Output the [x, y] coordinate of the center of the cell containing the given text.  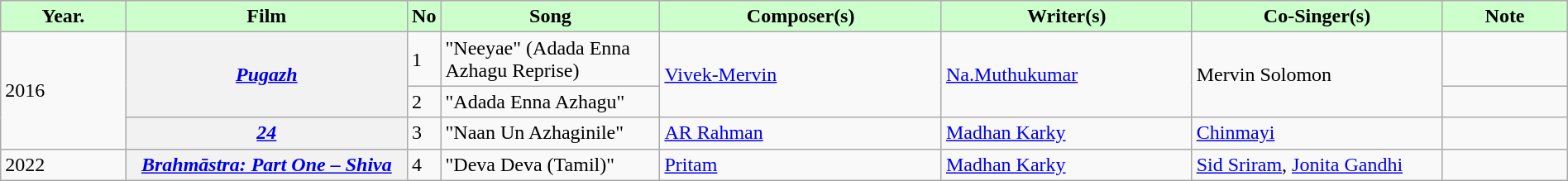
Vivek-Mervin [801, 74]
Brahmāstra: Part One – Shiva [266, 164]
Song [551, 17]
2016 [63, 91]
"Deva Deva (Tamil)" [551, 164]
Na.Muthukumar [1067, 74]
Film [266, 17]
Year. [63, 17]
Pugazh [266, 74]
Writer(s) [1067, 17]
4 [424, 164]
Note [1505, 17]
"Naan Un Azhaginile" [551, 133]
2022 [63, 164]
3 [424, 133]
No [424, 17]
Chinmayi [1317, 133]
Co-Singer(s) [1317, 17]
24 [266, 133]
2 [424, 102]
Mervin Solomon [1317, 74]
Sid Sriram, Jonita Gandhi [1317, 164]
Composer(s) [801, 17]
"Neeyae" (Adada Enna Azhagu Reprise) [551, 60]
1 [424, 60]
Pritam [801, 164]
"Adada Enna Azhagu" [551, 102]
AR Rahman [801, 133]
